Scan for the cell matching the given text and deliver its (X, Y) coordinate at center. 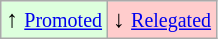
↑ Promoted (54, 20)
↓ Relegated (162, 20)
